Detect which cell encompasses the target text, then output its (x, y) center coordinate. 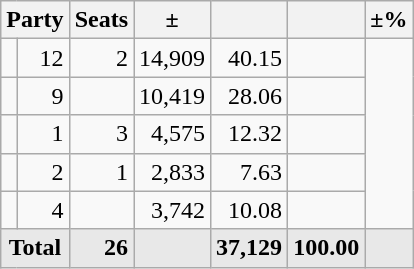
3,742 (172, 210)
4,575 (172, 134)
12 (43, 58)
3 (101, 134)
100.00 (326, 248)
14,909 (172, 58)
2,833 (172, 172)
28.06 (250, 96)
10,419 (172, 96)
12.32 (250, 134)
37,129 (250, 248)
9 (43, 96)
± (172, 20)
Seats (101, 20)
7.63 (250, 172)
26 (101, 248)
±% (389, 20)
40.15 (250, 58)
Total (35, 248)
Party (35, 20)
10.08 (250, 210)
4 (43, 210)
